Provide the [x, y] coordinate of the cell's center where the given text is located.  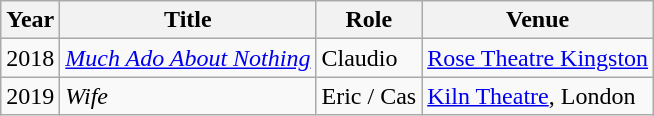
Rose Theatre Kingston [538, 58]
Eric / Cas [369, 96]
Role [369, 20]
Much Ado About Nothing [188, 58]
Venue [538, 20]
Claudio [369, 58]
2019 [30, 96]
Title [188, 20]
Kiln Theatre, London [538, 96]
Wife [188, 96]
2018 [30, 58]
Year [30, 20]
